Locate the cell with the specified text and output its [X, Y] center coordinate. 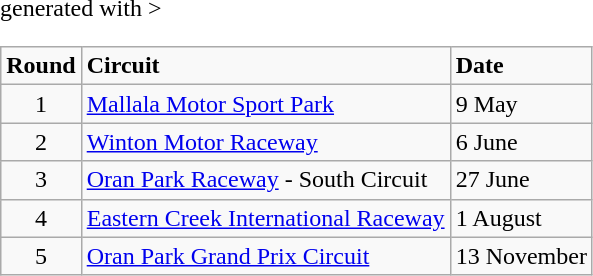
13 November [521, 256]
Date [521, 66]
Oran Park Grand Prix Circuit [266, 256]
9 May [521, 104]
3 [41, 180]
Round [41, 66]
6 June [521, 142]
Oran Park Raceway - South Circuit [266, 180]
Winton Motor Raceway [266, 142]
Mallala Motor Sport Park [266, 104]
1 [41, 104]
1 August [521, 218]
27 June [521, 180]
5 [41, 256]
Eastern Creek International Raceway [266, 218]
Circuit [266, 66]
2 [41, 142]
4 [41, 218]
